Search for the cell housing the specified text and yield its (x, y) center coordinate. 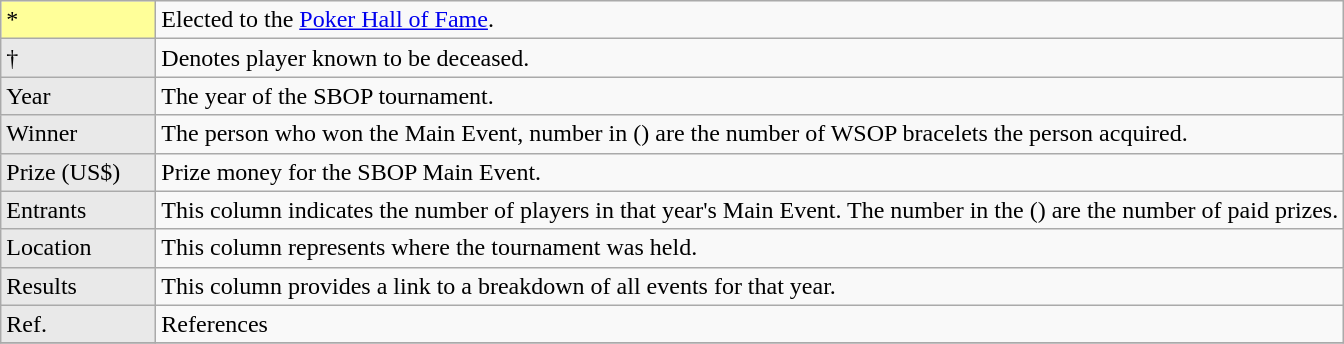
Denotes player known to be deceased. (750, 58)
Entrants (78, 210)
This column provides a link to a breakdown of all events for that year. (750, 286)
* (78, 20)
This column indicates the number of players in that year's Main Event. The number in the () are the number of paid prizes. (750, 210)
Ref. (78, 324)
References (750, 324)
Results (78, 286)
Elected to the Poker Hall of Fame. (750, 20)
The year of the SBOP tournament. (750, 96)
The person who won the Main Event, number in () are the number of WSOP bracelets the person acquired. (750, 134)
This column represents where the tournament was held. (750, 248)
† (78, 58)
Winner (78, 134)
Prize (US$) (78, 172)
Prize money for the SBOP Main Event. (750, 172)
Location (78, 248)
Year (78, 96)
